Scan for the cell matching the given text and deliver its (x, y) coordinate at center. 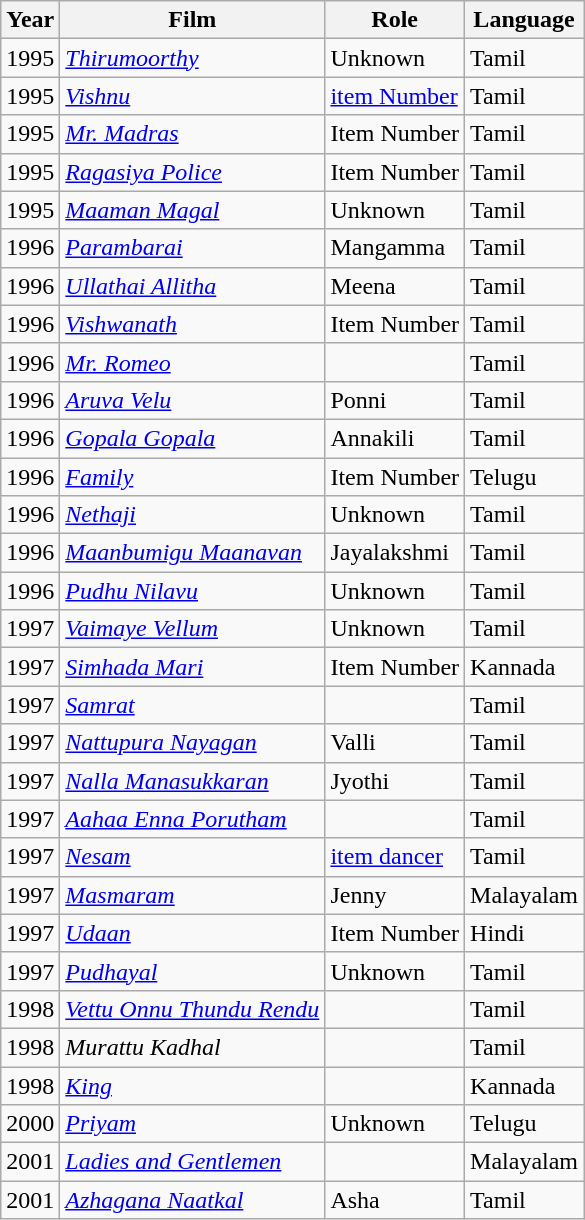
Vettu Onnu Thundu Rendu (192, 1009)
Meena (395, 286)
Thirumoorthy (192, 58)
Role (395, 20)
Jyothi (395, 781)
Family (192, 477)
Ullathai Allitha (192, 286)
Simhada Mari (192, 667)
Azhagana Naatkal (192, 1200)
Ladies and Gentlemen (192, 1162)
Jayalakshmi (395, 553)
King (192, 1085)
Year (30, 20)
Pudhu Nilavu (192, 591)
Language (524, 20)
item Number (395, 96)
Parambarai (192, 248)
Nethaji (192, 515)
Nattupura Nayagan (192, 743)
Vishwanath (192, 324)
Maaman Magal (192, 210)
Hindi (524, 933)
Udaan (192, 933)
Samrat (192, 705)
Aruva Velu (192, 400)
Pudhayal (192, 971)
item dancer (395, 857)
Murattu Kadhal (192, 1047)
Vaimaye Vellum (192, 629)
Asha (395, 1200)
Masmaram (192, 895)
Mr. Madras (192, 134)
Nalla Manasukkaran (192, 781)
Film (192, 20)
Nesam (192, 857)
Valli (395, 743)
Ponni (395, 400)
Jenny (395, 895)
Mr. Romeo (192, 362)
Ragasiya Police (192, 172)
Mangamma (395, 248)
Annakili (395, 438)
Vishnu (192, 96)
Aahaa Enna Porutham (192, 819)
Maanbumigu Maanavan (192, 553)
Gopala Gopala (192, 438)
Priyam (192, 1124)
2000 (30, 1124)
